Capture the cell that displays the provided text and extract its (X, Y) central coordinate. 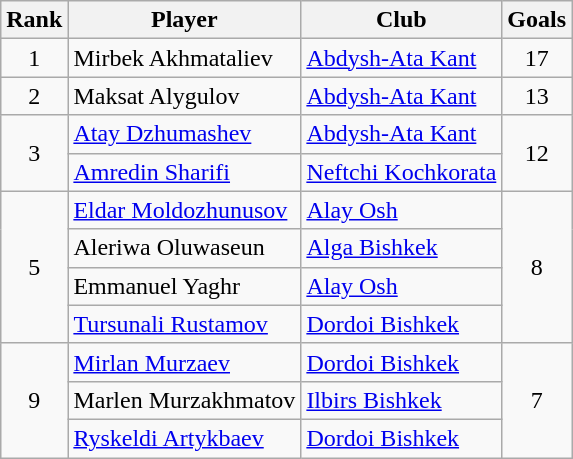
Club (402, 20)
17 (537, 58)
Ilbirs Bishkek (402, 400)
13 (537, 96)
7 (537, 400)
Player (184, 20)
Goals (537, 20)
Marlen Murzakhmatov (184, 400)
Amredin Sharifi (184, 172)
Emmanuel Yaghr (184, 286)
Maksat Alygulov (184, 96)
Neftchi Kochkorata (402, 172)
1 (34, 58)
2 (34, 96)
Rank (34, 20)
Mirbek Akhmataliev (184, 58)
Eldar Moldozhunusov (184, 210)
Alga Bishkek (402, 248)
Aleriwa Oluwaseun (184, 248)
12 (537, 153)
3 (34, 153)
8 (537, 267)
Atay Dzhumashev (184, 134)
9 (34, 400)
Tursunali Rustamov (184, 324)
5 (34, 267)
Ryskeldi Artykbaev (184, 438)
Mirlan Murzaev (184, 362)
